Scan for the cell matching the given text and deliver its (x, y) coordinate at center. 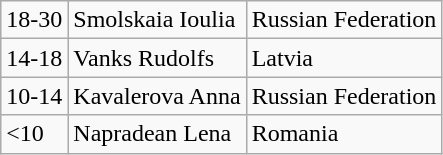
<10 (34, 134)
Smolskaia Ioulia (157, 20)
18-30 (34, 20)
Romania (344, 134)
14-18 (34, 58)
Kavalerova Anna (157, 96)
Latvia (344, 58)
Vanks Rudolfs (157, 58)
Napradean Lena (157, 134)
10-14 (34, 96)
